Capture the cell that displays the provided text and extract its (X, Y) central coordinate. 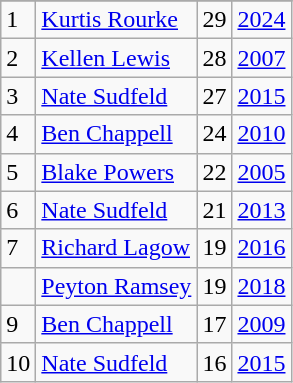
22 (214, 172)
Blake Powers (116, 172)
2 (18, 58)
6 (18, 210)
2024 (262, 20)
2018 (262, 286)
7 (18, 248)
10 (18, 362)
24 (214, 134)
2013 (262, 210)
2016 (262, 248)
Peyton Ramsey (116, 286)
2010 (262, 134)
28 (214, 58)
5 (18, 172)
2009 (262, 324)
16 (214, 362)
27 (214, 96)
21 (214, 210)
9 (18, 324)
3 (18, 96)
1 (18, 20)
Kurtis Rourke (116, 20)
2005 (262, 172)
29 (214, 20)
2007 (262, 58)
Kellen Lewis (116, 58)
Richard Lagow (116, 248)
4 (18, 134)
17 (214, 324)
